Locate the cell with the specified text and output its (X, Y) center coordinate. 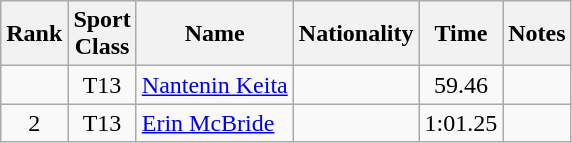
Erin McBride (214, 123)
SportClass (102, 34)
2 (34, 123)
Time (461, 34)
Name (214, 34)
59.46 (461, 85)
Nationality (356, 34)
Notes (537, 34)
Nantenin Keita (214, 85)
1:01.25 (461, 123)
Rank (34, 34)
